For the text-containing cell, return its midpoint in (X, Y) coordinate format. 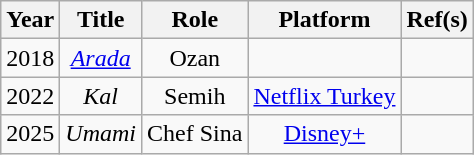
Role (195, 20)
Semih (195, 96)
Disney+ (324, 134)
Ozan (195, 58)
Year (30, 20)
Kal (101, 96)
Ref(s) (437, 20)
2025 (30, 134)
Platform (324, 20)
2018 (30, 58)
Title (101, 20)
2022 (30, 96)
Arada (101, 58)
Umami (101, 134)
Netflix Turkey (324, 96)
Chef Sina (195, 134)
